Extract the (x, y) coordinate from the center of the cell holding the provided text.  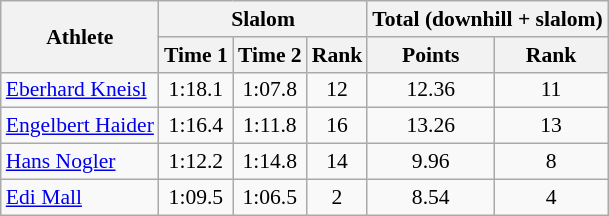
16 (338, 126)
8.54 (430, 197)
1:11.8 (270, 126)
1:07.8 (270, 90)
13.26 (430, 126)
1:06.5 (270, 197)
Points (430, 55)
9.96 (430, 162)
2 (338, 197)
1:12.2 (196, 162)
12 (338, 90)
12.36 (430, 90)
Hans Nogler (80, 162)
1:14.8 (270, 162)
1:18.1 (196, 90)
8 (551, 162)
Engelbert Haider (80, 126)
Time 2 (270, 55)
1:09.5 (196, 197)
Athlete (80, 36)
Time 1 (196, 55)
4 (551, 197)
13 (551, 126)
Total (downhill + slalom) (488, 19)
Slalom (263, 19)
Edi Mall (80, 197)
1:16.4 (196, 126)
11 (551, 90)
14 (338, 162)
Eberhard Kneisl (80, 90)
